Find where the given text appears and provide that cell's center as (x, y) coordinate. 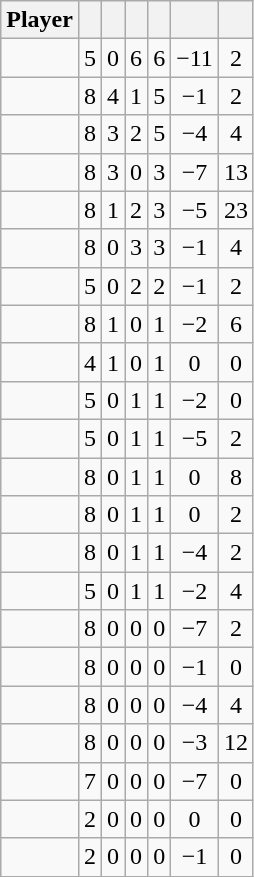
−3 (195, 743)
23 (236, 210)
13 (236, 172)
−11 (195, 58)
Player (40, 20)
12 (236, 743)
7 (90, 781)
